Scan for the cell matching the given text and deliver its (X, Y) coordinate at center. 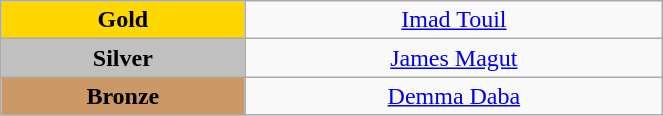
Silver (123, 58)
Bronze (123, 96)
Gold (123, 20)
James Magut (454, 58)
Demma Daba (454, 96)
Imad Touil (454, 20)
